Return the [x, y] coordinate for the center point of the cell that contains the specified text.  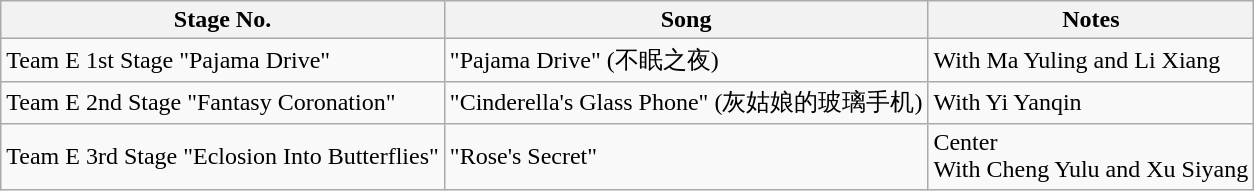
Stage No. [223, 20]
With Yi Yanqin [1091, 102]
Team E 1st Stage "Pajama Drive" [223, 60]
"Pajama Drive" (不眠之夜) [686, 60]
Team E 2nd Stage "Fantasy Coronation" [223, 102]
"Rose's Secret" [686, 156]
CenterWith Cheng Yulu and Xu Siyang [1091, 156]
Notes [1091, 20]
Song [686, 20]
With Ma Yuling and Li Xiang [1091, 60]
"Cinderella's Glass Phone" (灰姑娘的玻璃手机) [686, 102]
Team E 3rd Stage "Eclosion Into Butterflies" [223, 156]
